For the text-containing cell, return its midpoint in (x, y) coordinate format. 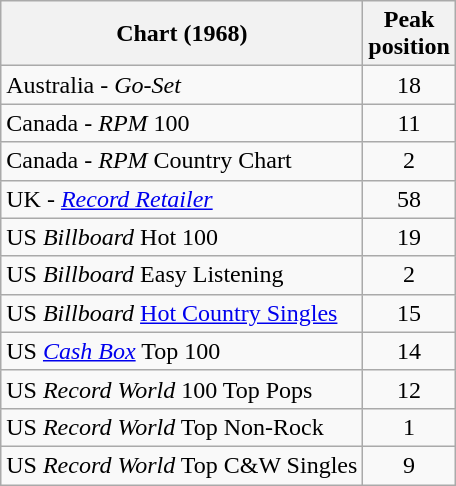
UK - Record Retailer (182, 199)
US Billboard Hot Country Singles (182, 313)
1 (409, 427)
9 (409, 465)
11 (409, 123)
14 (409, 351)
58 (409, 199)
US Record World Top Non-Rock (182, 427)
15 (409, 313)
US Record World Top C&W Singles (182, 465)
US Billboard Hot 100 (182, 237)
19 (409, 237)
Australia - Go-Set (182, 85)
Canada - RPM Country Chart (182, 161)
Canada - RPM 100 (182, 123)
18 (409, 85)
US Billboard Easy Listening (182, 275)
12 (409, 389)
Chart (1968) (182, 34)
Peakposition (409, 34)
US Record World 100 Top Pops (182, 389)
US Cash Box Top 100 (182, 351)
